Find where the given text appears and provide that cell's center as [X, Y] coordinate. 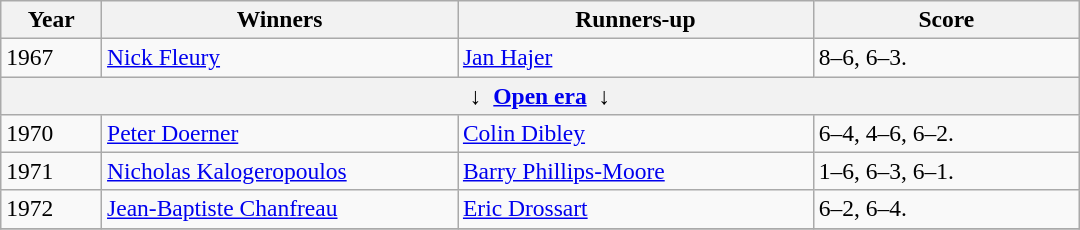
8–6, 6–3. [946, 57]
Eric Drossart [636, 209]
Jan Hajer [636, 57]
Score [946, 19]
Barry Phillips-Moore [636, 171]
Year [52, 19]
Nicholas Kalogeropoulos [280, 171]
6–2, 6–4. [946, 209]
Winners [280, 19]
Peter Doerner [280, 133]
Jean-Baptiste Chanfreau [280, 209]
Runners-up [636, 19]
1972 [52, 209]
Nick Fleury [280, 57]
1–6, 6–3, 6–1. [946, 171]
↓ Open era ↓ [540, 95]
6–4, 4–6, 6–2. [946, 133]
1970 [52, 133]
1967 [52, 57]
1971 [52, 171]
Colin Dibley [636, 133]
